Return the [x, y] coordinate for the center point of the cell that contains the specified text.  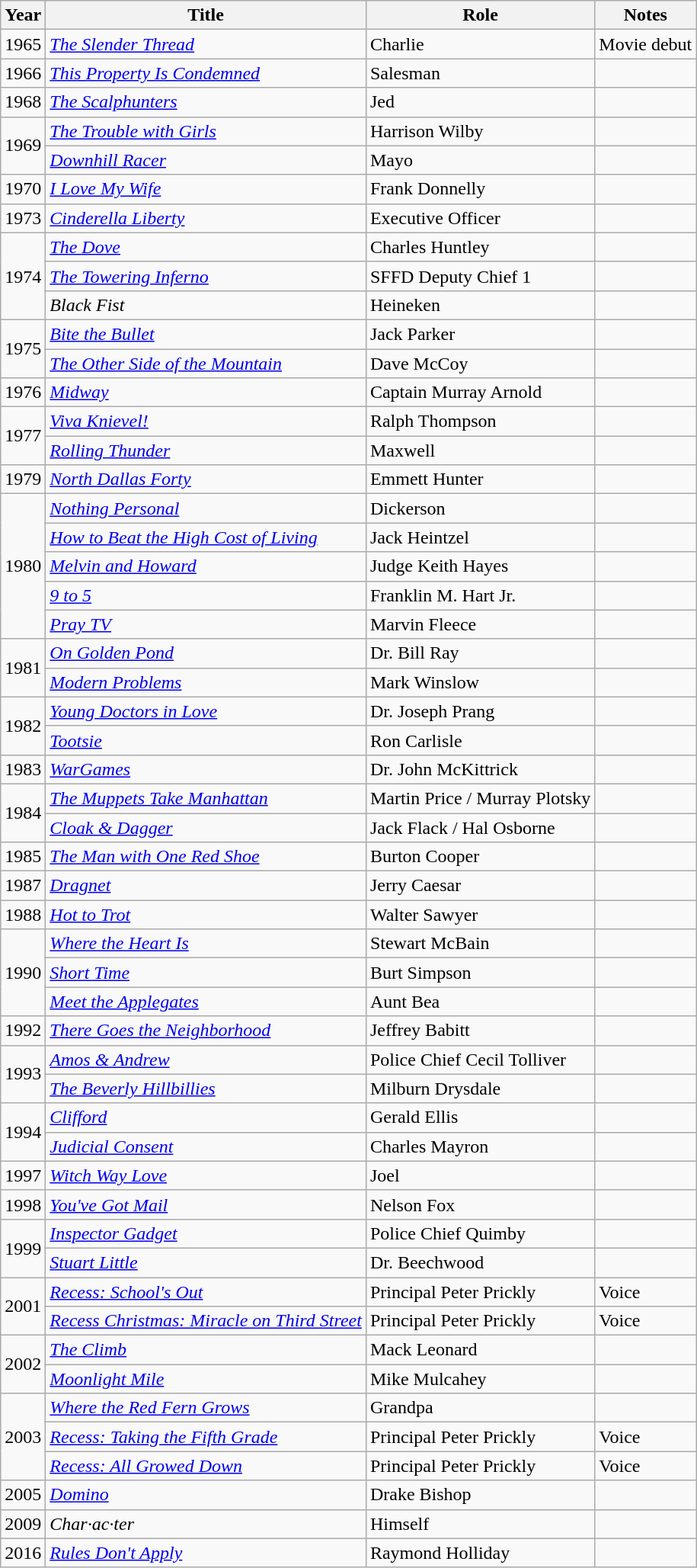
Title [206, 15]
2001 [23, 1307]
Nelson Fox [480, 1204]
Recess: Taking the Fifth Grade [206, 1437]
Dr. Joseph Prang [480, 711]
Hot to Trot [206, 915]
The Towering Inferno [206, 276]
1970 [23, 189]
1983 [23, 769]
Domino [206, 1495]
Young Doctors in Love [206, 711]
Police Chief Quimby [480, 1233]
1999 [23, 1248]
Role [480, 15]
Judge Keith Hayes [480, 566]
Char·ac·ter [206, 1524]
Recess: All Growed Down [206, 1466]
1984 [23, 813]
Salesman [480, 73]
The Trouble with Girls [206, 131]
1997 [23, 1175]
SFFD Deputy Chief 1 [480, 276]
The Other Side of the Mountain [206, 364]
1988 [23, 915]
1977 [23, 436]
Melvin and Howard [206, 566]
Jeffrey Babitt [480, 1031]
Maxwell [480, 451]
The Slender Thread [206, 44]
Moonlight Mile [206, 1379]
Black Fist [206, 305]
Bite the Bullet [206, 334]
1990 [23, 973]
There Goes the Neighborhood [206, 1031]
Midway [206, 393]
Captain Murray Arnold [480, 393]
1998 [23, 1204]
Cinderella Liberty [206, 218]
Marvin Fleece [480, 624]
Viva Knievel! [206, 422]
Recess: School's Out [206, 1292]
1982 [23, 726]
1985 [23, 857]
2009 [23, 1524]
Dr. Bill Ray [480, 653]
Joel [480, 1175]
Jack Flack / Hal Osborne [480, 827]
On Golden Pond [206, 653]
The Dove [206, 247]
Mayo [480, 160]
1974 [23, 276]
Harrison Wilby [480, 131]
9 to 5 [206, 595]
2005 [23, 1495]
Dr. Beechwood [480, 1262]
Jed [480, 102]
Ron Carlisle [480, 740]
Grandpa [480, 1408]
Rolling Thunder [206, 451]
1966 [23, 73]
You've Got Mail [206, 1204]
Movie debut [646, 44]
Jack Parker [480, 334]
1981 [23, 668]
1969 [23, 146]
Pray TV [206, 624]
Inspector Gadget [206, 1233]
1994 [23, 1132]
Notes [646, 15]
Charles Mayron [480, 1146]
Stewart McBain [480, 944]
Burt Simpson [480, 973]
Stuart Little [206, 1262]
Burton Cooper [480, 857]
Milburn Drysdale [480, 1089]
Downhill Racer [206, 160]
Charles Huntley [480, 247]
Dickerson [480, 508]
1992 [23, 1031]
1965 [23, 44]
1980 [23, 566]
Amos & Andrew [206, 1060]
1973 [23, 218]
1976 [23, 393]
Clifford [206, 1117]
Himself [480, 1524]
Ralph Thompson [480, 422]
Charlie [480, 44]
Police Chief Cecil Tolliver [480, 1060]
How to Beat the High Cost of Living [206, 537]
Judicial Consent [206, 1146]
Meet the Applegates [206, 1002]
Dr. John McKittrick [480, 769]
The Scalphunters [206, 102]
Aunt Bea [480, 1002]
Modern Problems [206, 682]
Mike Mulcahey [480, 1379]
The Man with One Red Shoe [206, 857]
This Property Is Condemned [206, 73]
2016 [23, 1553]
Dave McCoy [480, 364]
Mark Winslow [480, 682]
1993 [23, 1074]
Recess Christmas: Miracle on Third Street [206, 1321]
Jerry Caesar [480, 886]
Cloak & Dagger [206, 827]
The Muppets Take Manhattan [206, 798]
1979 [23, 479]
Raymond Holliday [480, 1553]
Dragnet [206, 886]
Nothing Personal [206, 508]
Emmett Hunter [480, 479]
I Love My Wife [206, 189]
Heineken [480, 305]
Executive Officer [480, 218]
1987 [23, 886]
North Dallas Forty [206, 479]
WarGames [206, 769]
Where the Red Fern Grows [206, 1408]
Where the Heart Is [206, 944]
Walter Sawyer [480, 915]
Mack Leonard [480, 1350]
Gerald Ellis [480, 1117]
1968 [23, 102]
2003 [23, 1437]
Martin Price / Murray Plotsky [480, 798]
Franklin M. Hart Jr. [480, 595]
Witch Way Love [206, 1175]
Frank Donnelly [480, 189]
Tootsie [206, 740]
Short Time [206, 973]
Year [23, 15]
Jack Heintzel [480, 537]
2002 [23, 1364]
1975 [23, 348]
Drake Bishop [480, 1495]
The Beverly Hillbillies [206, 1089]
Rules Don't Apply [206, 1553]
The Climb [206, 1350]
